Scan for the cell matching the given text and deliver its [x, y] coordinate at center. 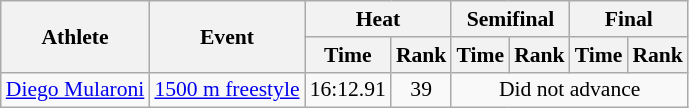
Did not advance [569, 90]
1500 m freestyle [226, 90]
Final [629, 19]
Semifinal [510, 19]
Event [226, 36]
39 [422, 90]
Heat [378, 19]
Athlete [76, 36]
16:12.91 [348, 90]
Diego Mularoni [76, 90]
